Identify which cell holds the provided text, then report its [x, y] central coordinate. 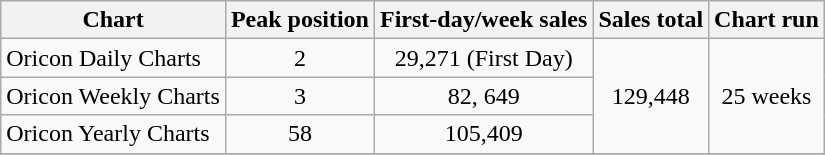
129,448 [651, 96]
3 [300, 96]
Chart [114, 20]
105,409 [483, 134]
2 [300, 58]
Peak position [300, 20]
Oricon Daily Charts [114, 58]
58 [300, 134]
82, 649 [483, 96]
25 weeks [767, 96]
Oricon Yearly Charts [114, 134]
Chart run [767, 20]
Oricon Weekly Charts [114, 96]
Sales total [651, 20]
29,271 (First Day) [483, 58]
First-day/week sales [483, 20]
